Locate the cell with the specified text and output its [X, Y] center coordinate. 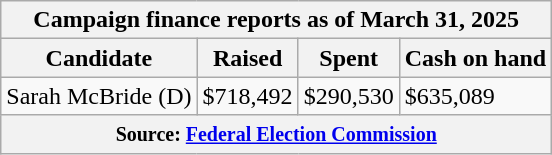
Sarah McBride (D) [99, 96]
Source: Federal Election Commission [276, 134]
$290,530 [348, 96]
$718,492 [248, 96]
Candidate [99, 58]
Campaign finance reports as of March 31, 2025 [276, 20]
Raised [248, 58]
$635,089 [475, 96]
Cash on hand [475, 58]
Spent [348, 58]
